Capture the cell that displays the provided text and extract its (X, Y) central coordinate. 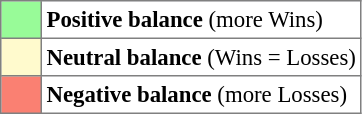
Negative balance (more Losses) (201, 95)
Neutral balance (Wins = Losses) (201, 57)
Positive balance (more Wins) (201, 20)
